Pinpoint the cell where the given text exists, returning its [X, Y] midpoint coordinate. 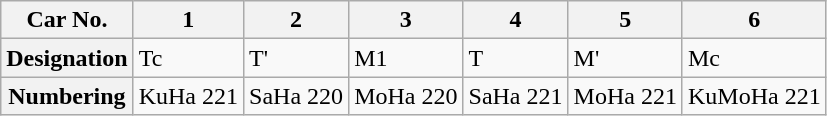
M' [625, 58]
KuHa 221 [188, 96]
SaHa 220 [296, 96]
T' [296, 58]
1 [188, 20]
T [516, 58]
Mc [754, 58]
4 [516, 20]
Tc [188, 58]
Numbering [67, 96]
3 [406, 20]
2 [296, 20]
MoHa 220 [406, 96]
SaHa 221 [516, 96]
MoHa 221 [625, 96]
Car No. [67, 20]
M1 [406, 58]
KuMoHa 221 [754, 96]
Designation [67, 58]
6 [754, 20]
5 [625, 20]
